Search for the cell housing the specified text and yield its [X, Y] center coordinate. 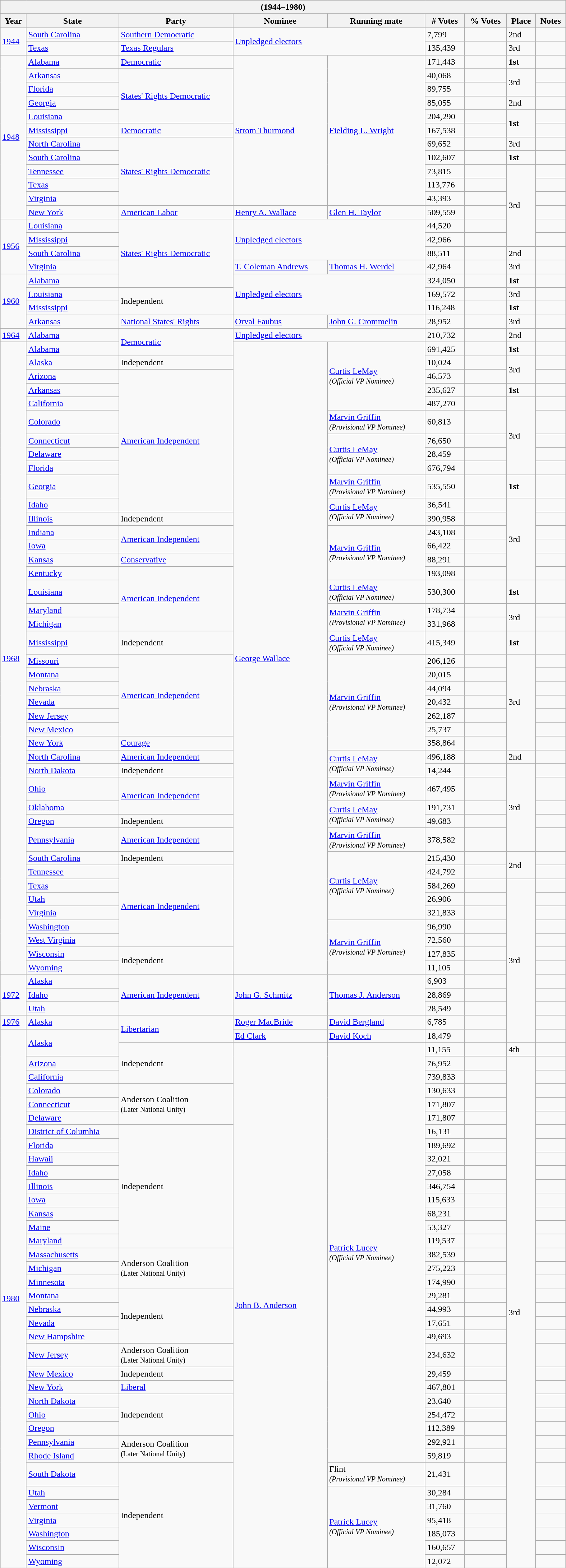
235,627 [445, 390]
243,108 [445, 532]
85,055 [445, 103]
6,903 [445, 981]
1964 [13, 335]
T. Coleman Andrews [280, 267]
382,539 [445, 1254]
46,573 [445, 376]
119,537 [445, 1241]
487,270 [445, 404]
21,431 [445, 1474]
1976 [13, 1022]
Vermont [73, 1506]
20,015 [445, 675]
135,439 [445, 48]
Indiana [73, 532]
739,833 [445, 1077]
1948 [13, 137]
1972 [13, 995]
160,657 [445, 1547]
113,776 [445, 185]
John G. Crommelin [376, 321]
27,058 [445, 1173]
174,990 [445, 1282]
7,799 [445, 34]
467,495 [445, 789]
New Hampshire [73, 1337]
321,833 [445, 913]
44,520 [445, 226]
Place [521, 21]
358,864 [445, 743]
346,754 [445, 1186]
234,632 [445, 1355]
Courage [176, 743]
193,098 [445, 573]
60,813 [445, 422]
Thomas J. Anderson [376, 995]
584,269 [445, 885]
11,105 [445, 968]
31,760 [445, 1506]
378,582 [445, 840]
44,993 [445, 1309]
42,964 [445, 267]
(1944–1980) [283, 7]
12,072 [445, 1561]
210,732 [445, 335]
Glen H. Taylor [376, 212]
275,223 [445, 1268]
West Virginia [73, 940]
16,131 [445, 1132]
Roger MacBride [280, 1022]
467,801 [445, 1387]
115,633 [445, 1200]
Fielding L. Wright [376, 130]
206,126 [445, 661]
1960 [13, 301]
28,869 [445, 995]
Nominee [280, 21]
Thomas H. Werdel [376, 267]
Year [13, 21]
Oklahoma [73, 807]
88,291 [445, 560]
David Bergland [376, 1022]
David Koch [376, 1036]
292,921 [445, 1442]
691,425 [445, 349]
324,050 [445, 280]
49,683 [445, 821]
191,731 [445, 807]
204,290 [445, 116]
169,572 [445, 294]
331,968 [445, 624]
28,459 [445, 454]
43,393 [445, 199]
Flint(Provisional VP Nominee) [376, 1474]
30,284 [445, 1493]
40,068 [445, 75]
1980 [13, 1298]
53,327 [445, 1227]
116,248 [445, 308]
National States' Rights [176, 321]
John B. Anderson [280, 1305]
% Votes [485, 21]
Massachusetts [73, 1254]
Strom Thurmond [280, 130]
1944 [13, 41]
Libertarian [176, 1029]
23,640 [445, 1401]
26,906 [445, 899]
390,958 [445, 519]
Notes [551, 21]
28,549 [445, 1008]
# Votes [445, 21]
127,835 [445, 954]
496,188 [445, 757]
36,541 [445, 505]
102,607 [445, 157]
Henry A. Wallace [280, 212]
73,815 [445, 171]
29,459 [445, 1374]
Ed Clark [280, 1036]
178,734 [445, 610]
14,244 [445, 770]
66,422 [445, 546]
1956 [13, 246]
676,794 [445, 468]
215,430 [445, 858]
1968 [13, 658]
6,785 [445, 1022]
424,792 [445, 872]
18,479 [445, 1036]
28,952 [445, 321]
Missouri [73, 661]
American Labor [176, 212]
29,281 [445, 1295]
State [73, 21]
185,073 [445, 1534]
89,755 [445, 89]
88,511 [445, 253]
68,231 [445, 1214]
Conservative [176, 560]
Hawaii [73, 1159]
535,550 [445, 486]
South Dakota [73, 1474]
76,952 [445, 1063]
69,652 [445, 144]
4th [521, 1049]
49,693 [445, 1337]
254,472 [445, 1415]
20,432 [445, 702]
44,094 [445, 688]
Kentucky [73, 573]
Running mate [376, 21]
Party [176, 21]
189,692 [445, 1145]
Orval Faubus [280, 321]
11,155 [445, 1049]
167,538 [445, 130]
96,990 [445, 927]
130,633 [445, 1090]
262,187 [445, 716]
Liberal [176, 1387]
John G. Schmitz [280, 995]
Southern Democratic [176, 34]
95,418 [445, 1520]
530,300 [445, 592]
Maine [73, 1227]
415,349 [445, 642]
76,650 [445, 441]
59,819 [445, 1456]
72,560 [445, 940]
10,024 [445, 362]
112,389 [445, 1428]
17,651 [445, 1323]
Texas Regulars [176, 48]
George Wallace [280, 658]
32,021 [445, 1159]
42,966 [445, 240]
171,443 [445, 62]
509,559 [445, 212]
Rhode Island [73, 1456]
Minnesota [73, 1282]
25,737 [445, 729]
District of Columbia [73, 1132]
